Return [X, Y] of the center of cell containing provided text 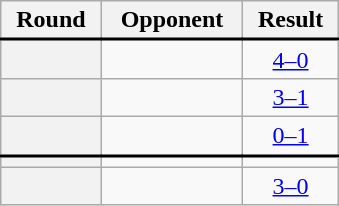
Round [51, 20]
3–0 [290, 186]
3–1 [290, 97]
0–1 [290, 136]
4–0 [290, 60]
Opponent [172, 20]
Result [290, 20]
